Identify which cell holds the provided text, then report its [X, Y] central coordinate. 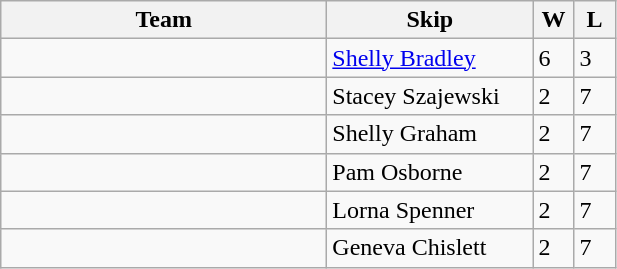
Stacey Szajewski [430, 96]
Lorna Spenner [430, 210]
Geneva Chislett [430, 248]
3 [594, 58]
Skip [430, 20]
W [554, 20]
Shelly Bradley [430, 58]
Team [164, 20]
Pam Osborne [430, 172]
6 [554, 58]
L [594, 20]
Shelly Graham [430, 134]
